Search for the cell housing the specified text and yield its [X, Y] center coordinate. 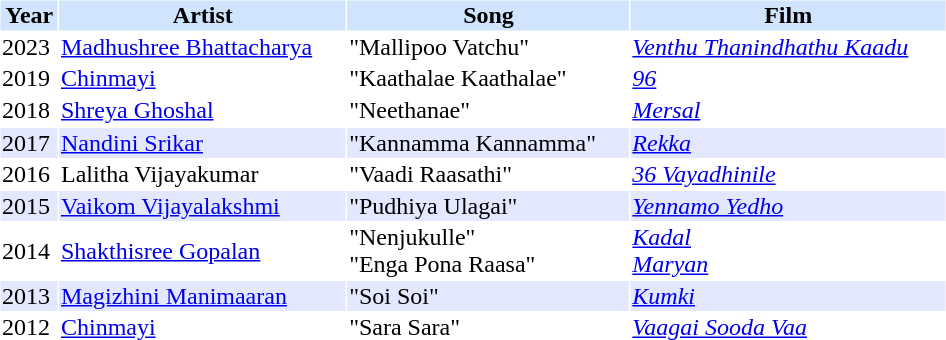
Vaikom Vijayalakshmi [202, 206]
Shreya Ghoshal [202, 110]
"Pudhiya Ulagai" [489, 206]
Venthu Thanindhathu Kaadu [788, 47]
2017 [28, 143]
"Neethanae" [489, 110]
96 [788, 79]
"Soi Soi" [489, 296]
Year [28, 15]
"Kaathalae Kaathalae" [489, 79]
Film [788, 15]
2014 [28, 250]
Madhushree Bhattacharya [202, 47]
2015 [28, 206]
2023 [28, 47]
Chinmayi [202, 79]
KadalMaryan [788, 250]
2019 [28, 79]
"Nenjukulle""Enga Pona Raasa" [489, 250]
Nandini Srikar [202, 143]
Yennamo Yedho [788, 206]
Rekka [788, 143]
2018 [28, 110]
Magizhini Manimaaran [202, 296]
36 Vayadhinile [788, 175]
"Vaadi Raasathi" [489, 175]
2013 [28, 296]
Kumki [788, 296]
Lalitha Vijayakumar [202, 175]
2016 [28, 175]
"Mallipoo Vatchu" [489, 47]
Artist [202, 15]
"Kannamma Kannamma" [489, 143]
Song [489, 15]
Mersal [788, 110]
Shakthisree Gopalan [202, 250]
